Output the [x, y] coordinate of the center of the cell containing the given text.  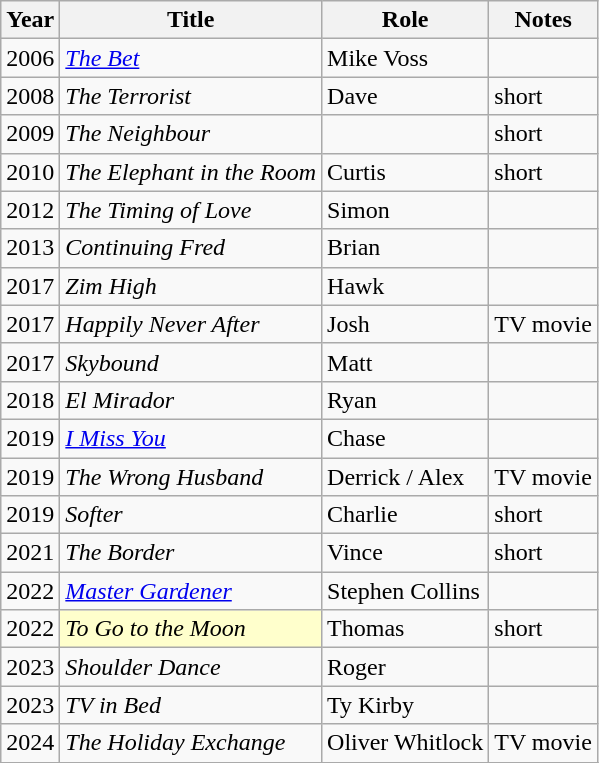
Continuing Fred [191, 248]
TV in Bed [191, 705]
2006 [30, 58]
Curtis [406, 172]
The Wrong Husband [191, 477]
I Miss You [191, 438]
Zim High [191, 286]
Matt [406, 362]
Oliver Whitlock [406, 743]
Mike Voss [406, 58]
2010 [30, 172]
The Holiday Exchange [191, 743]
Ryan [406, 400]
2008 [30, 96]
2021 [30, 553]
2013 [30, 248]
Ty Kirby [406, 705]
Softer [191, 515]
Role [406, 20]
Vince [406, 553]
Skybound [191, 362]
To Go to the Moon [191, 629]
The Border [191, 553]
Brian [406, 248]
2009 [30, 134]
Notes [544, 20]
Dave [406, 96]
The Bet [191, 58]
2024 [30, 743]
Chase [406, 438]
The Elephant in the Room [191, 172]
Roger [406, 667]
El Mirador [191, 400]
The Terrorist [191, 96]
The Neighbour [191, 134]
2012 [30, 210]
2018 [30, 400]
Master Gardener [191, 591]
Stephen Collins [406, 591]
Derrick / Alex [406, 477]
Simon [406, 210]
The Timing of Love [191, 210]
Year [30, 20]
Happily Never After [191, 324]
Charlie [406, 515]
Thomas [406, 629]
Josh [406, 324]
Title [191, 20]
Hawk [406, 286]
Shoulder Dance [191, 667]
